Detect which cell encompasses the target text, then output its [x, y] center coordinate. 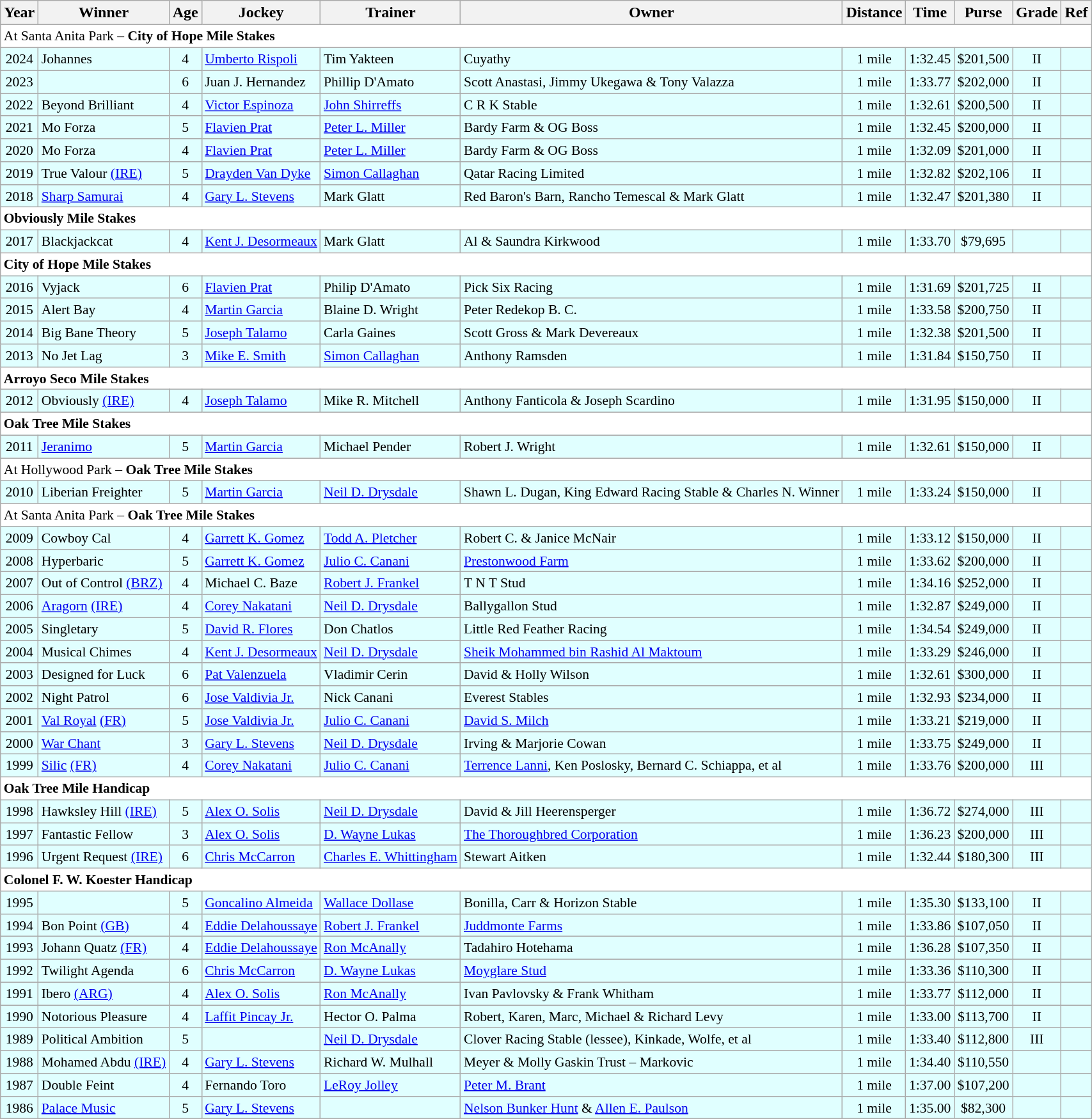
Oak Tree Mile Handicap [546, 788]
2013 [19, 356]
2023 [19, 82]
2004 [19, 652]
1991 [19, 994]
1:33.76 [930, 766]
Juan J. Hernandez [261, 82]
Fernando Toro [261, 1085]
2003 [19, 674]
Mike R. Mitchell [390, 401]
Prestonwood Farm [651, 560]
Michael Pender [390, 447]
1998 [19, 811]
Sheik Mohammed bin Rashid Al Maktoum [651, 652]
Colonel F. W. Koester Handicap [546, 880]
Singletary [104, 629]
1:31.95 [930, 401]
2020 [19, 150]
$79,695 [983, 241]
1:36.28 [930, 948]
Umberto Rispoli [261, 59]
2012 [19, 401]
Sharp Samurai [104, 196]
Pick Six Racing [651, 287]
$113,700 [983, 1017]
1:36.23 [930, 834]
David & Jill Heerensperger [651, 811]
Jeranimo [104, 447]
2019 [19, 173]
2018 [19, 196]
Don Chatlos [390, 629]
Charles E. Whittingham [390, 857]
Stewart Aitken [651, 857]
Twilight Agenda [104, 971]
2001 [19, 720]
1:31.69 [930, 287]
1986 [19, 1107]
City of Hope Mile Stakes [546, 264]
Red Baron's Barn, Rancho Temescal & Mark Glatt [651, 196]
David R. Flores [261, 629]
Robert, Karen, Marc, Michael & Richard Levy [651, 1017]
$150,750 [983, 356]
At Santa Anita Park – City of Hope Mile Stakes [546, 36]
LeRoy Jolley [390, 1085]
2009 [19, 538]
Ballygallon Stud [651, 606]
Peter Redekop B. C. [651, 310]
Anthony Fanticola & Joseph Scardino [651, 401]
Trainer [390, 13]
2011 [19, 447]
Urgent Request (IRE) [104, 857]
At Hollywood Park – Oak Tree Mile Stakes [546, 470]
War Chant [104, 743]
2017 [19, 241]
Pat Valenzuela [261, 674]
Shawn L. Dugan, King Edward Racing Stable & Charles N. Winner [651, 492]
Big Bane Theory [104, 333]
Philip D'Amato [390, 287]
2002 [19, 697]
Oak Tree Mile Stakes [546, 424]
At Santa Anita Park – Oak Tree Mile Stakes [546, 515]
1:35.30 [930, 903]
Silic (FR) [104, 766]
1:33.36 [930, 971]
Scott Gross & Mark Devereaux [651, 333]
$201,725 [983, 287]
1:33.40 [930, 1039]
Drayden Van Dyke [261, 173]
Nick Canani [390, 697]
Time [930, 13]
Carla Gaines [390, 333]
1:33.58 [930, 310]
$219,000 [983, 720]
Peter M. Brant [651, 1085]
$112,000 [983, 994]
Wallace Dollase [390, 903]
Cuyathy [651, 59]
Political Ambition [104, 1039]
1:33.62 [930, 560]
Mohamed Abdu (IRE) [104, 1062]
2000 [19, 743]
2006 [19, 606]
Designed for Luck [104, 674]
Juddmonte Farms [651, 925]
1:33.75 [930, 743]
$202,106 [983, 173]
Johann Quatz (FR) [104, 948]
Owner [651, 13]
$82,300 [983, 1107]
Obviously Mile Stakes [546, 219]
$274,000 [983, 811]
1:32.82 [930, 173]
Out of Control (BRZ) [104, 583]
1994 [19, 925]
Palace Music [104, 1107]
2010 [19, 492]
Cowboy Cal [104, 538]
Age [186, 13]
Grade [1037, 13]
Vladimir Cerin [390, 674]
Laffit Pincay Jr. [261, 1017]
Vyjack [104, 287]
1999 [19, 766]
Michael C. Baze [261, 583]
1:33.24 [930, 492]
$180,300 [983, 857]
Irving & Marjorie Cowan [651, 743]
True Valour (IRE) [104, 173]
Tim Yakteen [390, 59]
1:32.44 [930, 857]
Moyglare Stud [651, 971]
Terrence Lanni, Ken Poslosky, Bernard C. Schiappa, et al [651, 766]
Blackjackcat [104, 241]
$107,200 [983, 1085]
Purse [983, 13]
Victor Espinoza [261, 105]
1:32.38 [930, 333]
Everest Stables [651, 697]
Ivan Pavlovsky & Frank Whitham [651, 994]
C R K Stable [651, 105]
1:32.47 [930, 196]
1:34.40 [930, 1062]
1989 [19, 1039]
Blaine D. Wright [390, 310]
Robert J. Wright [651, 447]
Al & Saundra Kirkwood [651, 241]
$252,000 [983, 583]
$107,350 [983, 948]
Double Feint [104, 1085]
$110,550 [983, 1062]
2024 [19, 59]
1:31.84 [930, 356]
1:32.87 [930, 606]
1:36.72 [930, 811]
John Shirreffs [390, 105]
Aragorn (IRE) [104, 606]
Goncalino Almeida [261, 903]
Year [19, 13]
Nelson Bunker Hunt & Allen E. Paulson [651, 1107]
No Jet Lag [104, 356]
1995 [19, 903]
Little Red Feather Racing [651, 629]
Ref [1076, 13]
2008 [19, 560]
Hector O. Palma [390, 1017]
2014 [19, 333]
1:33.86 [930, 925]
1988 [19, 1062]
$246,000 [983, 652]
$201,000 [983, 150]
2016 [19, 287]
1:37.00 [930, 1085]
Bonilla, Carr & Horizon Stable [651, 903]
Richard W. Mulhall [390, 1062]
Tadahiro Hotehama [651, 948]
Winner [104, 13]
2007 [19, 583]
$133,100 [983, 903]
1990 [19, 1017]
Robert C. & Janice McNair [651, 538]
Hyperbaric [104, 560]
$107,050 [983, 925]
Arroyo Seco Mile Stakes [546, 378]
Mike E. Smith [261, 356]
Anthony Ramsden [651, 356]
2015 [19, 310]
David & Holly Wilson [651, 674]
Val Royal (FR) [104, 720]
Ibero (ARG) [104, 994]
1997 [19, 834]
Fantastic Fellow [104, 834]
1:32.09 [930, 150]
$200,750 [983, 310]
The Thoroughbred Corporation [651, 834]
$201,380 [983, 196]
1:33.00 [930, 1017]
Musical Chimes [104, 652]
Jockey [261, 13]
Alert Bay [104, 310]
$200,500 [983, 105]
$300,000 [983, 674]
1:33.21 [930, 720]
Phillip D'Amato [390, 82]
1:33.29 [930, 652]
1:34.54 [930, 629]
1:34.16 [930, 583]
$202,000 [983, 82]
1:33.12 [930, 538]
$112,800 [983, 1039]
$110,300 [983, 971]
T N T Stud [651, 583]
$234,000 [983, 697]
Meyer & Molly Gaskin Trust – Markovic [651, 1062]
2022 [19, 105]
1993 [19, 948]
Beyond Brilliant [104, 105]
1996 [19, 857]
Scott Anastasi, Jimmy Ukegawa & Tony Valazza [651, 82]
Obviously (IRE) [104, 401]
Bon Point (GB) [104, 925]
1992 [19, 971]
David S. Milch [651, 720]
1987 [19, 1085]
1:33.70 [930, 241]
1:35.00 [930, 1107]
Clover Racing Stable (lessee), Kinkade, Wolfe, et al [651, 1039]
2021 [19, 127]
Distance [874, 13]
Todd A. Pletcher [390, 538]
Qatar Racing Limited [651, 173]
Johannes [104, 59]
2005 [19, 629]
1:32.93 [930, 697]
Hawksley Hill (IRE) [104, 811]
Notorious Pleasure [104, 1017]
Night Patrol [104, 697]
Liberian Freighter [104, 492]
